Determine the (x, y) coordinate at the center of the cell enclosing the given text.  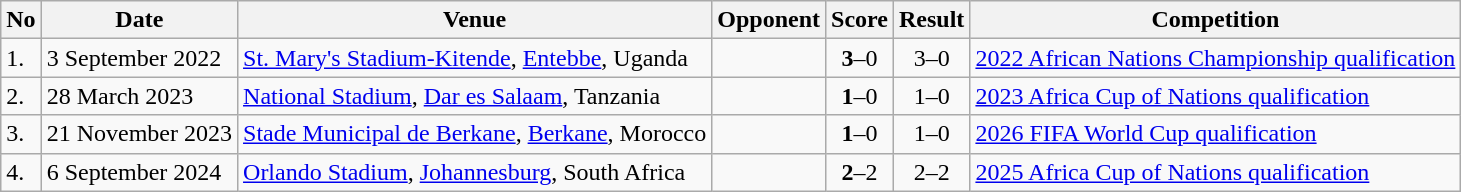
National Stadium, Dar es Salaam, Tanzania (475, 96)
St. Mary's Stadium-Kitende, Entebbe, Uganda (475, 58)
2025 Africa Cup of Nations qualification (1216, 172)
Orlando Stadium, Johannesburg, South Africa (475, 172)
Date (139, 20)
21 November 2023 (139, 134)
Venue (475, 20)
Opponent (769, 20)
Stade Municipal de Berkane, Berkane, Morocco (475, 134)
1. (21, 58)
6 September 2024 (139, 172)
No (21, 20)
4. (21, 172)
2022 African Nations Championship qualification (1216, 58)
2026 FIFA World Cup qualification (1216, 134)
3 September 2022 (139, 58)
2023 Africa Cup of Nations qualification (1216, 96)
Score (860, 20)
28 March 2023 (139, 96)
2. (21, 96)
Result (931, 20)
3. (21, 134)
Competition (1216, 20)
